Return [X, Y] of the center of cell containing provided text 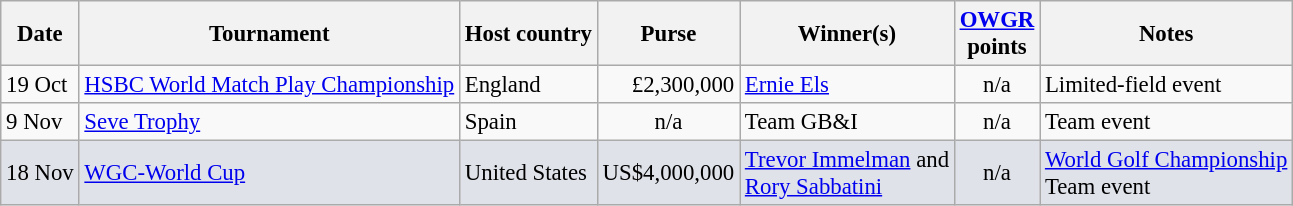
HSBC World Match Play Championship [269, 85]
OWGRpoints [996, 34]
£2,300,000 [668, 85]
Host country [529, 34]
Winner(s) [848, 34]
WGC-World Cup [269, 174]
9 Nov [40, 122]
Limited-field event [1166, 85]
United States [529, 174]
19 Oct [40, 85]
Team GB&I [848, 122]
Trevor Immelman and Rory Sabbatini [848, 174]
Team event [1166, 122]
US$4,000,000 [668, 174]
Seve Trophy [269, 122]
18 Nov [40, 174]
Spain [529, 122]
England [529, 85]
Purse [668, 34]
Ernie Els [848, 85]
World Golf ChampionshipTeam event [1166, 174]
Tournament [269, 34]
Date [40, 34]
Notes [1166, 34]
